Determine the [x, y] coordinate at the center of the cell enclosing the given text.  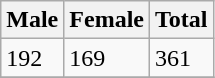
Male [32, 20]
Female [107, 20]
192 [32, 58]
Total [181, 20]
169 [107, 58]
361 [181, 58]
